Output the [X, Y] coordinate of the center of the cell containing the given text.  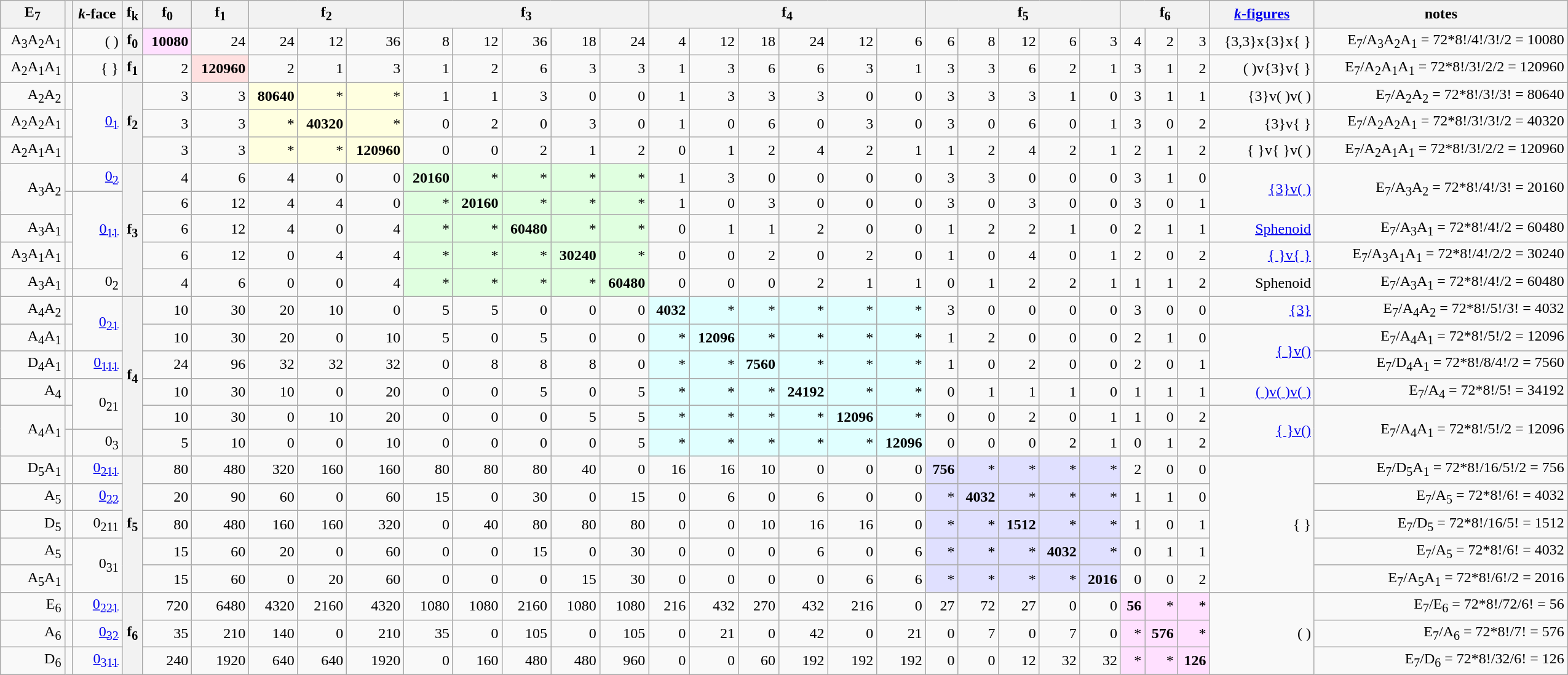
E7/D4A1 = 72*8!/8/4!/2 = 7560 [1441, 365]
E7/E6 = 72*8!/72/6! = 56 [1441, 606]
E7/A2A2A1 = 72*8!/3!/3!/2 = 40320 [1441, 123]
E6 [33, 606]
576 [1161, 633]
fk [132, 14]
E7/A3A2 = 72*8!/4!/3! = 20160 [1441, 189]
notes [1441, 14]
6480 [220, 606]
D4A1 [33, 365]
80640 [274, 96]
56 [1133, 606]
D5 [33, 524]
A3A2A1 [33, 41]
{3} [1262, 310]
720 [167, 606]
{3}v( ) [1262, 189]
A6 [33, 633]
{ }v{ } [1262, 256]
{3,3}x{3}x{ } [1262, 41]
90 [220, 497]
A5A1 [33, 578]
756 [942, 470]
240 [167, 660]
D5A1 [33, 470]
2016 [1100, 578]
E7/D5 = 72*8!/16/5! = 1512 [1441, 524]
032 [97, 633]
960 [624, 660]
( )v( )v( ) [1262, 392]
022 [97, 497]
D6 [33, 660]
30240 [576, 256]
A4A2 [33, 310]
96 [220, 365]
126 [1193, 660]
0311 [97, 660]
{ }v{ }v( ) [1262, 150]
E7/A4A2 = 72*8!/5!/3! = 4032 [1441, 310]
E7/A6 = 72*8!/7! = 576 [1441, 633]
0111 [97, 365]
A3A2 [33, 189]
E7/A2A2 = 72*8!/3!/3! = 80640 [1441, 96]
k-face [97, 14]
A3A1A1 [33, 256]
( )v{3}v{ } [1262, 68]
40320 [322, 123]
A2A2A1 [33, 123]
24192 [804, 392]
031 [97, 566]
E7/A3A2A1 = 72*8!/4!/3!/2 = 10080 [1441, 41]
k-figures [1262, 14]
011 [97, 230]
42 [804, 633]
10080 [167, 41]
270 [758, 606]
{3}v( )v( ) [1262, 96]
A4 [33, 392]
{3}v{ } [1262, 123]
E7/A4 = 72*8!/5! = 34192 [1441, 392]
E7/D5A1 = 72*8!/16/5!/2 = 756 [1441, 470]
140 [274, 633]
7560 [758, 365]
A2A2 [33, 96]
01 [97, 123]
0221 [97, 606]
72 [978, 606]
E7 [33, 14]
E7/D6 = 72*8!/32/6! = 126 [1441, 660]
1512 [1019, 524]
E7/A5A1 = 72*8!/6!/2 = 2016 [1441, 578]
E7/A3A1A1 = 72*8!/4!/2/2 = 30240 [1441, 256]
03 [97, 443]
